Output the (X, Y) coordinate of the center of the cell containing the given text.  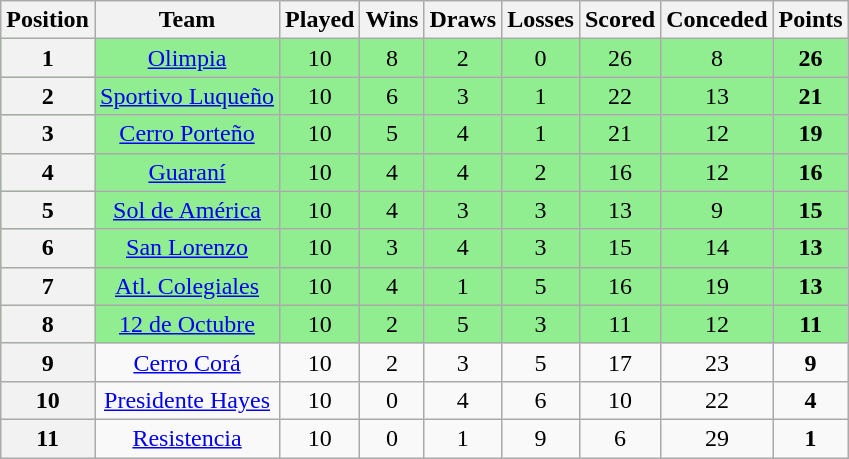
Position (48, 20)
29 (717, 438)
Resistencia (186, 438)
7 (48, 286)
Cerro Corá (186, 362)
Team (186, 20)
Sportivo Luqueño (186, 96)
Presidente Hayes (186, 400)
Atl. Colegiales (186, 286)
Cerro Porteño (186, 134)
Wins (392, 20)
Conceded (717, 20)
Scored (620, 20)
Olimpia (186, 58)
Guaraní (186, 172)
Sol de América (186, 210)
14 (717, 248)
Losses (541, 20)
Draws (463, 20)
17 (620, 362)
San Lorenzo (186, 248)
Played (320, 20)
23 (717, 362)
Points (810, 20)
12 de Octubre (186, 324)
